Capture the cell that displays the provided text and extract its [x, y] central coordinate. 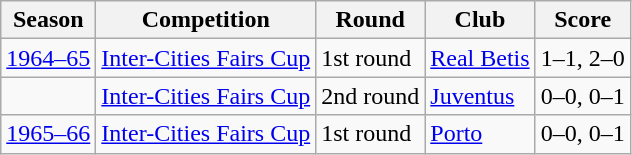
1–1, 2–0 [582, 58]
Score [582, 20]
Porto [480, 134]
1965–66 [48, 134]
Real Betis [480, 58]
Club [480, 20]
Competition [206, 20]
Round [370, 20]
1964–65 [48, 58]
Juventus [480, 96]
Season [48, 20]
2nd round [370, 96]
